Determine the (x, y) coordinate at the center of the cell enclosing the given text.  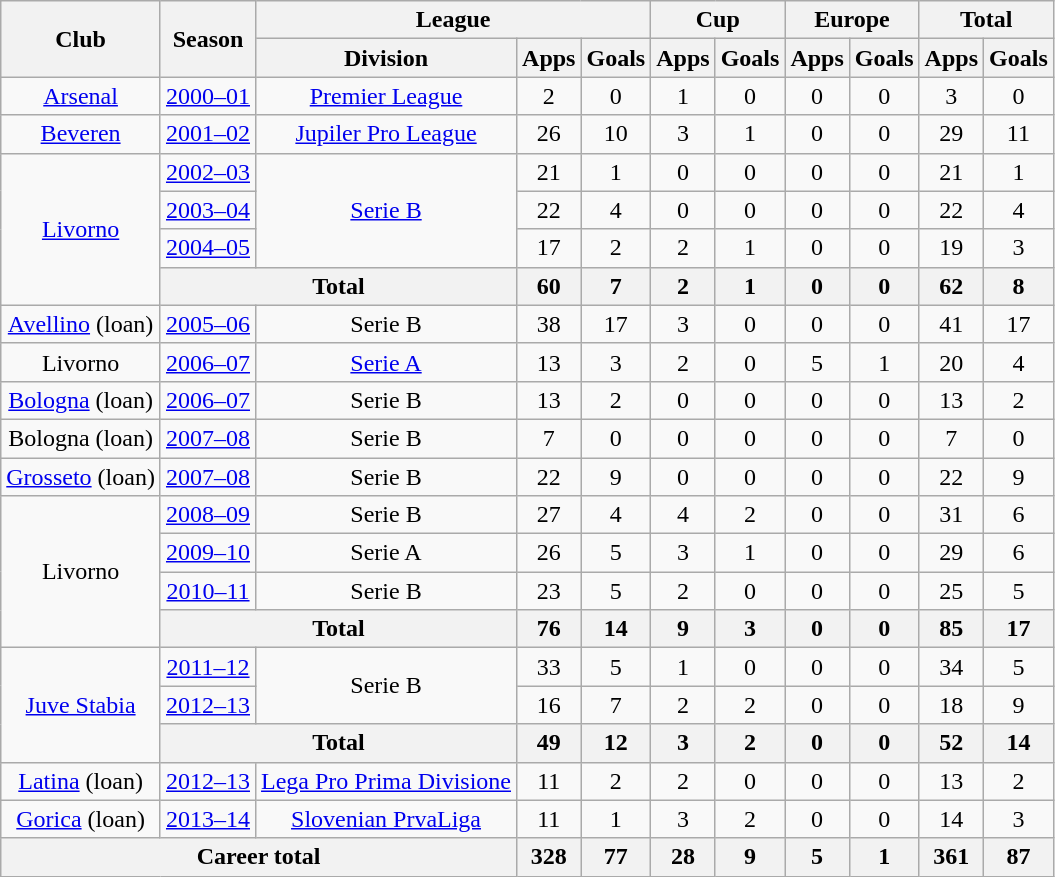
2008–09 (208, 515)
38 (549, 324)
20 (951, 362)
2001–02 (208, 134)
52 (951, 743)
Cup (718, 20)
23 (549, 591)
Latina (loan) (81, 781)
Jupiler Pro League (386, 134)
2002–03 (208, 172)
18 (951, 705)
76 (549, 629)
8 (1019, 286)
Avellino (loan) (81, 324)
Division (386, 58)
34 (951, 667)
2000–01 (208, 96)
10 (616, 134)
2005–06 (208, 324)
Gorica (loan) (81, 819)
2003–04 (208, 210)
49 (549, 743)
2013–14 (208, 819)
28 (683, 857)
2011–12 (208, 667)
2009–10 (208, 553)
2010–11 (208, 591)
Lega Pro Prima Divisione (386, 781)
361 (951, 857)
19 (951, 248)
League (454, 20)
328 (549, 857)
60 (549, 286)
41 (951, 324)
Europe (852, 20)
Beveren (81, 134)
31 (951, 515)
62 (951, 286)
33 (549, 667)
Slovenian PrvaLiga (386, 819)
12 (616, 743)
Arsenal (81, 96)
87 (1019, 857)
85 (951, 629)
Grosseto (loan) (81, 477)
Career total (259, 857)
Season (208, 39)
25 (951, 591)
Club (81, 39)
16 (549, 705)
Juve Stabia (81, 705)
27 (549, 515)
2004–05 (208, 248)
Premier League (386, 96)
77 (616, 857)
